Search for the cell housing the specified text and yield its (x, y) center coordinate. 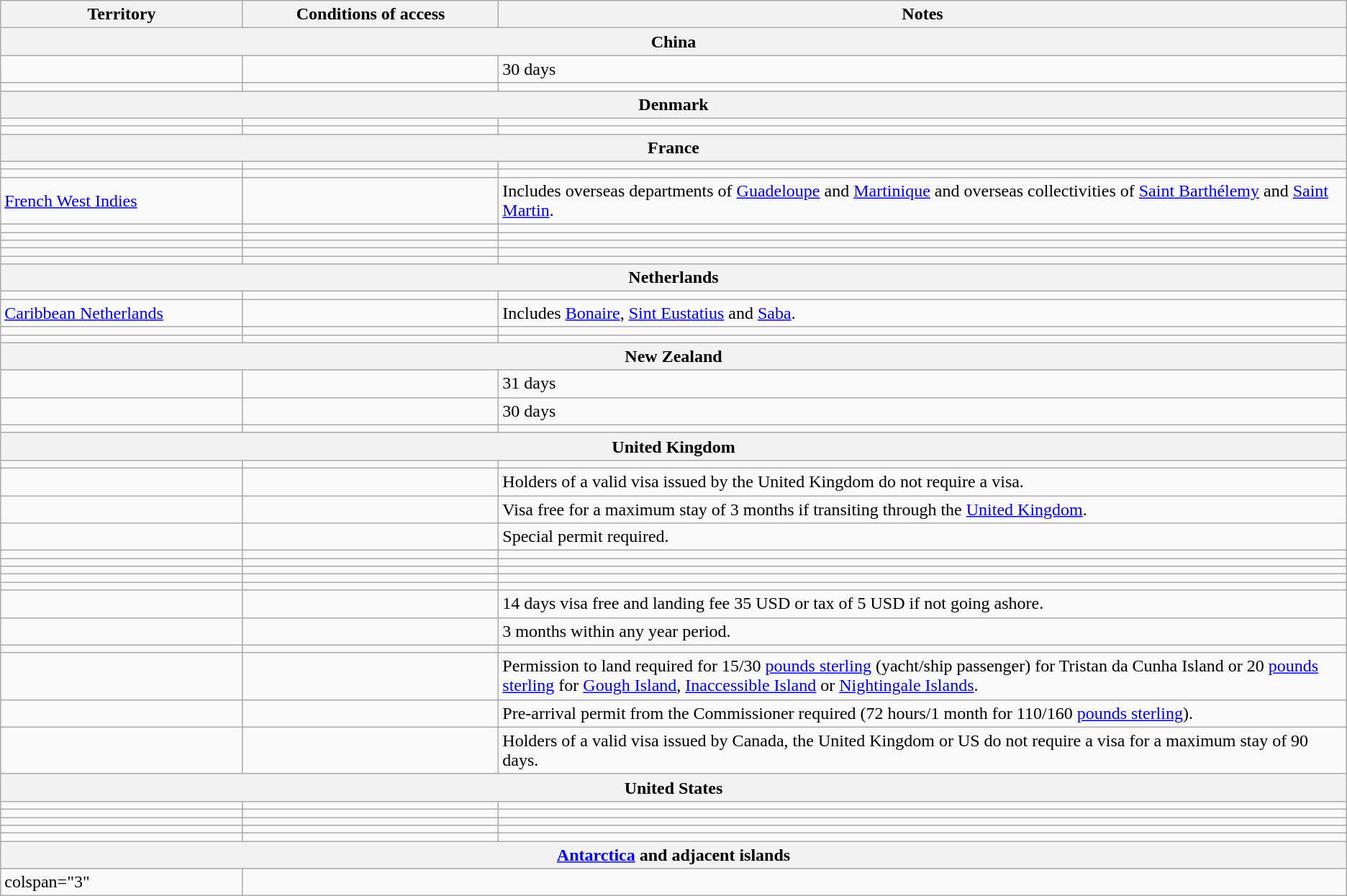
Notes (922, 14)
Antarctica and adjacent islands (673, 855)
Visa free for a maximum stay of 3 months if transiting through the United Kingdom. (922, 509)
French West Indies (122, 200)
Special permit required. (922, 537)
Conditions of access (370, 14)
Pre-arrival permit from the Commissioner required (72 hours/1 month for 110/160 pounds sterling). (922, 713)
United States (673, 787)
Caribbean Netherlands (122, 313)
Holders of a valid visa issued by the United Kingdom do not require a visa. (922, 481)
China (673, 42)
France (673, 148)
Netherlands (673, 278)
14 days visa free and landing fee 35 USD or tax of 5 USD if not going ashore. (922, 604)
United Kingdom (673, 446)
Holders of a valid visa issued by Canada, the United Kingdom or US do not require a visa for a maximum stay of 90 days. (922, 750)
31 days (922, 384)
colspan="3" (122, 882)
Includes Bonaire, Sint Eustatius and Saba. (922, 313)
Territory (122, 14)
Includes overseas departments of Guadeloupe and Martinique and overseas collectivities of Saint Barthélemy and Saint Martin. (922, 200)
Denmark (673, 104)
New Zealand (673, 356)
3 months within any year period. (922, 631)
